Provide the [x, y] coordinate of the cell's center where the given text is located.  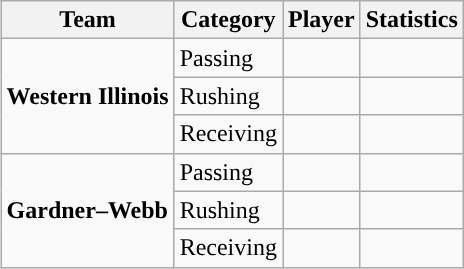
Category [228, 20]
Western Illinois [88, 96]
Player [321, 20]
Team [88, 20]
Gardner–Webb [88, 210]
Statistics [412, 20]
